Provide the [X, Y] coordinate of the cell's center where the given text is located.  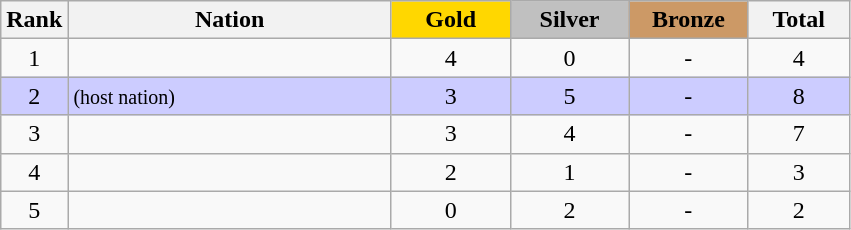
8 [799, 96]
Bronze [688, 20]
Silver [570, 20]
Total [799, 20]
(host nation) [230, 96]
Nation [230, 20]
Rank [34, 20]
Gold [450, 20]
7 [799, 134]
